Search for the cell housing the specified text and yield its (X, Y) center coordinate. 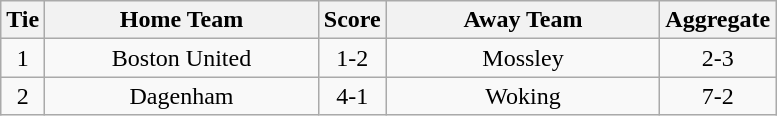
2-3 (718, 58)
Dagenham (182, 96)
7-2 (718, 96)
Mossley (523, 58)
1-2 (352, 58)
4-1 (352, 96)
1 (23, 58)
Woking (523, 96)
Score (352, 20)
Aggregate (718, 20)
Tie (23, 20)
Away Team (523, 20)
Boston United (182, 58)
Home Team (182, 20)
2 (23, 96)
